Return the [X, Y] coordinate for the center point of the cell that contains the specified text.  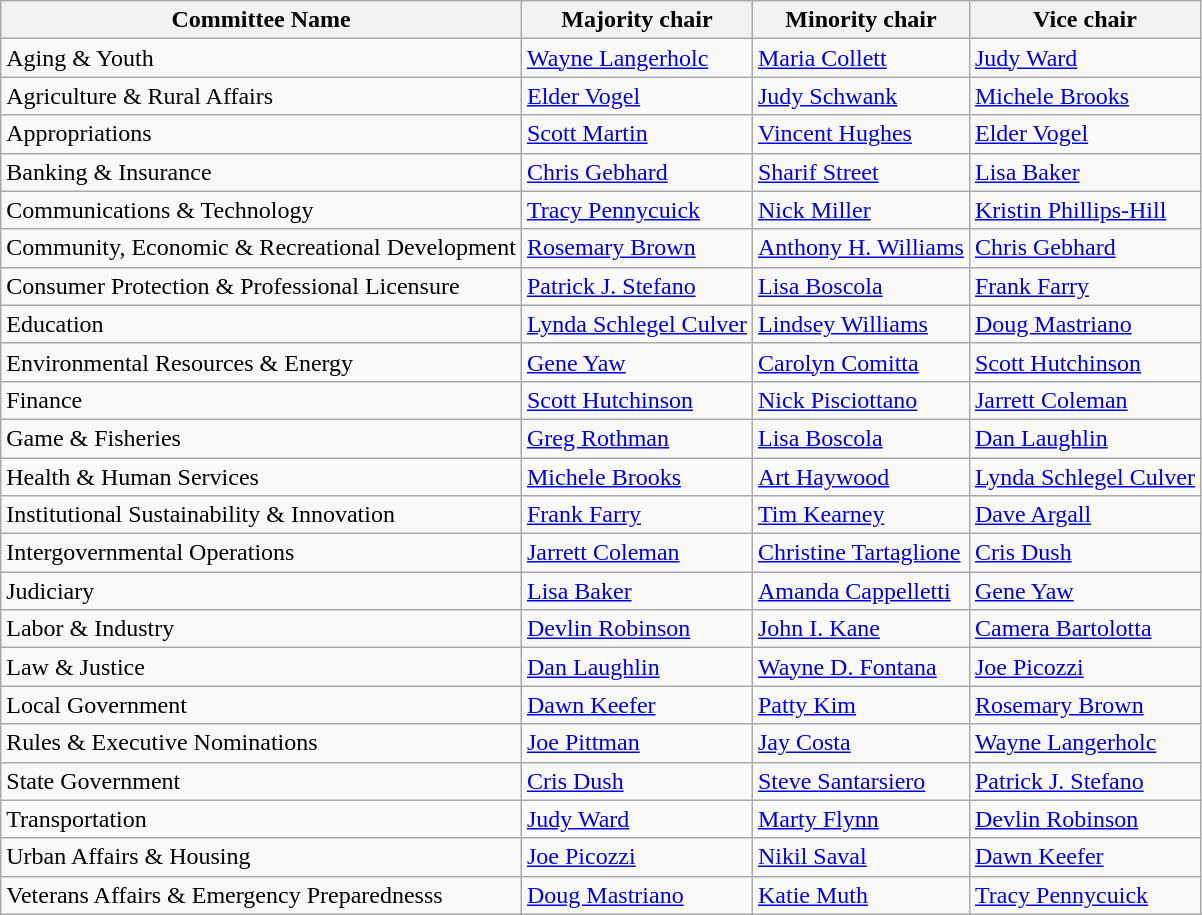
Greg Rothman [636, 438]
State Government [262, 781]
Maria Collett [860, 58]
Local Government [262, 705]
Intergovernmental Operations [262, 553]
Katie Muth [860, 895]
Nick Pisciottano [860, 400]
John I. Kane [860, 629]
Judy Schwank [860, 96]
Nick Miller [860, 210]
Environmental Resources & Energy [262, 362]
Health & Human Services [262, 477]
Judiciary [262, 591]
Community, Economic & Recreational Development [262, 248]
Aging & Youth [262, 58]
Law & Justice [262, 667]
Rules & Executive Nominations [262, 743]
Art Haywood [860, 477]
Education [262, 324]
Veterans Affairs & Emergency Preparednesss [262, 895]
Agriculture & Rural Affairs [262, 96]
Marty Flynn [860, 819]
Institutional Sustainability & Innovation [262, 515]
Labor & Industry [262, 629]
Banking & Insurance [262, 172]
Christine Tartaglione [860, 553]
Vincent Hughes [860, 134]
Appropriations [262, 134]
Amanda Cappelletti [860, 591]
Nikil Saval [860, 857]
Vice chair [1084, 20]
Committee Name [262, 20]
Patty Kim [860, 705]
Scott Martin [636, 134]
Kristin Phillips-Hill [1084, 210]
Steve Santarsiero [860, 781]
Joe Pittman [636, 743]
Finance [262, 400]
Anthony H. Williams [860, 248]
Tim Kearney [860, 515]
Minority chair [860, 20]
Dave Argall [1084, 515]
Majority chair [636, 20]
Consumer Protection & Professional Licensure [262, 286]
Carolyn Comitta [860, 362]
Sharif Street [860, 172]
Lindsey Williams [860, 324]
Transportation [262, 819]
Jay Costa [860, 743]
Camera Bartolotta [1084, 629]
Wayne D. Fontana [860, 667]
Game & Fisheries [262, 438]
Communications & Technology [262, 210]
Urban Affairs & Housing [262, 857]
